Scan for the cell matching the given text and deliver its [X, Y] coordinate at center. 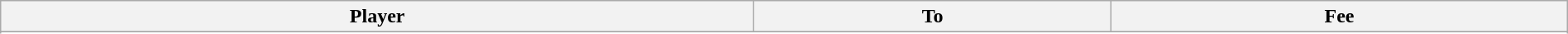
To [933, 17]
Fee [1340, 17]
Player [377, 17]
